Search for the cell housing the specified text and yield its [X, Y] center coordinate. 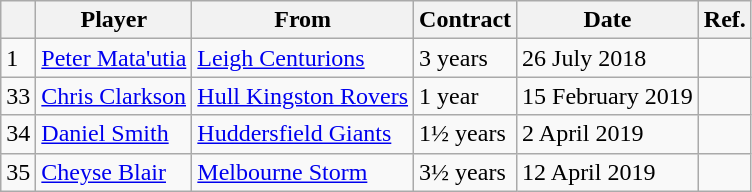
Daniel Smith [114, 134]
1½ years [466, 134]
1 year [466, 96]
35 [18, 172]
From [303, 20]
1 [18, 58]
15 February 2019 [608, 96]
Melbourne Storm [303, 172]
Huddersfield Giants [303, 134]
Contract [466, 20]
Hull Kingston Rovers [303, 96]
12 April 2019 [608, 172]
Ref. [724, 20]
Peter Mata'utia [114, 58]
Leigh Centurions [303, 58]
Cheyse Blair [114, 172]
3½ years [466, 172]
33 [18, 96]
Player [114, 20]
3 years [466, 58]
Chris Clarkson [114, 96]
34 [18, 134]
2 April 2019 [608, 134]
Date [608, 20]
26 July 2018 [608, 58]
